Detect which cell encompasses the target text, then output its [x, y] center coordinate. 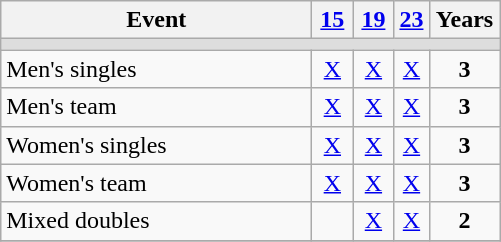
23 [412, 20]
Years [464, 20]
Men's team [156, 107]
Men's singles [156, 69]
Women's team [156, 183]
2 [464, 221]
19 [374, 20]
15 [332, 20]
Event [156, 20]
Women's singles [156, 145]
Mixed doubles [156, 221]
